For the text-containing cell, return its midpoint in [X, Y] coordinate format. 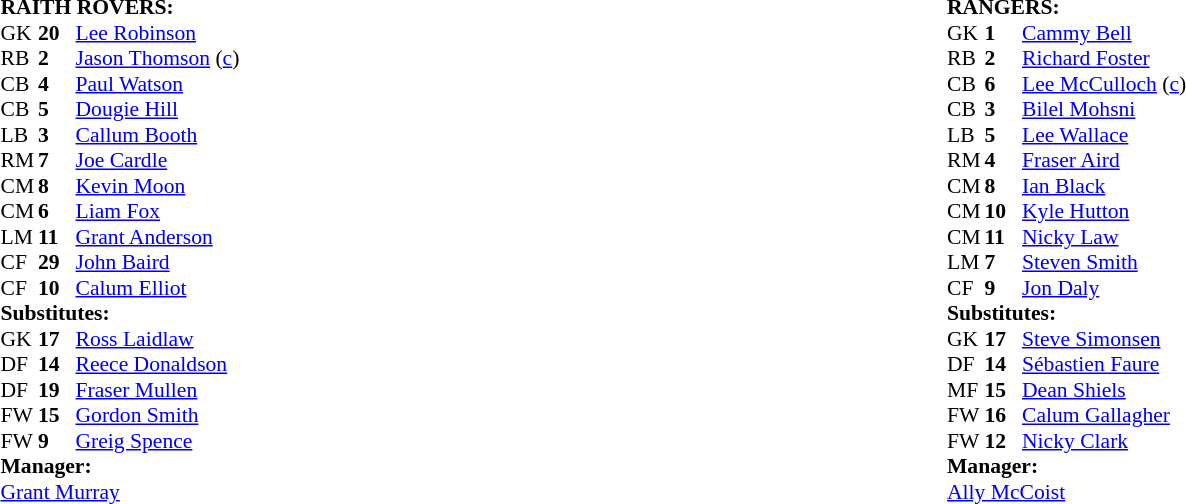
Ross Laidlaw [158, 339]
John Baird [158, 263]
Reece Donaldson [158, 365]
Calum Elliot [158, 288]
Fraser Aird [1104, 161]
Lee Robinson [158, 33]
Dean Shiels [1104, 390]
Lee Wallace [1104, 135]
Steve Simonsen [1104, 339]
Liam Fox [158, 211]
Sébastien Faure [1104, 365]
Bilel Mohsni [1104, 109]
Greig Spence [158, 441]
Gordon Smith [158, 415]
Ian Black [1104, 186]
Jason Thomson (c) [158, 59]
12 [1003, 441]
Calum Gallagher [1104, 415]
16 [1003, 415]
Steven Smith [1104, 263]
Callum Booth [158, 135]
Cammy Bell [1104, 33]
Jon Daly [1104, 288]
Dougie Hill [158, 109]
Kyle Hutton [1104, 211]
29 [57, 263]
Fraser Mullen [158, 390]
20 [57, 33]
Paul Watson [158, 84]
Kevin Moon [158, 186]
Joe Cardle [158, 161]
Nicky Law [1104, 237]
Lee McCulloch (c) [1104, 84]
Grant Anderson [158, 237]
MF [966, 390]
19 [57, 390]
Richard Foster [1104, 59]
1 [1003, 33]
Nicky Clark [1104, 441]
